For the text-containing cell, return its midpoint in [X, Y] coordinate format. 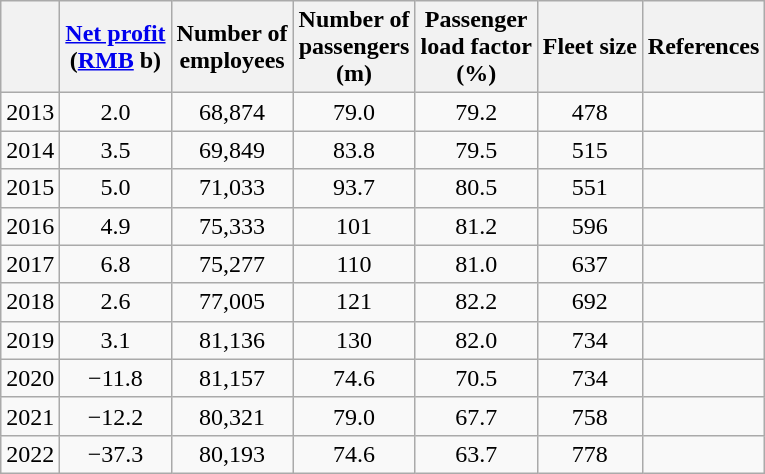
81.2 [476, 226]
69,849 [232, 150]
References [704, 47]
2019 [30, 340]
−11.8 [116, 378]
82.0 [476, 340]
81,136 [232, 340]
101 [354, 226]
Fleet size [590, 47]
77,005 [232, 302]
3.5 [116, 150]
80,193 [232, 454]
82.2 [476, 302]
6.8 [116, 264]
478 [590, 112]
4.9 [116, 226]
2014 [30, 150]
778 [590, 454]
2022 [30, 454]
2021 [30, 416]
2018 [30, 302]
Net profit(RMB b) [116, 47]
80.5 [476, 188]
121 [354, 302]
75,333 [232, 226]
Passengerload factor(%) [476, 47]
2020 [30, 378]
637 [590, 264]
70.5 [476, 378]
Number ofemployees [232, 47]
2017 [30, 264]
551 [590, 188]
79.2 [476, 112]
79.5 [476, 150]
81.0 [476, 264]
67.7 [476, 416]
3.1 [116, 340]
596 [590, 226]
758 [590, 416]
81,157 [232, 378]
−37.3 [116, 454]
2.6 [116, 302]
71,033 [232, 188]
83.8 [354, 150]
75,277 [232, 264]
93.7 [354, 188]
2015 [30, 188]
110 [354, 264]
Number ofpassengers(m) [354, 47]
68,874 [232, 112]
5.0 [116, 188]
2.0 [116, 112]
−12.2 [116, 416]
130 [354, 340]
63.7 [476, 454]
515 [590, 150]
2016 [30, 226]
80,321 [232, 416]
692 [590, 302]
2013 [30, 112]
